Search for the cell housing the specified text and yield its (X, Y) center coordinate. 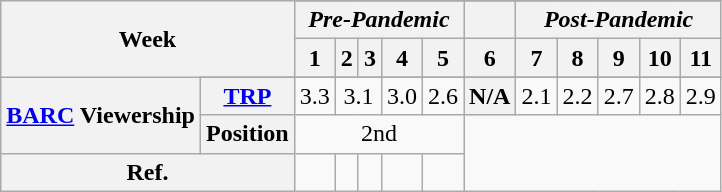
5 (444, 58)
2.6 (444, 96)
2nd (378, 134)
10 (660, 58)
2.1 (536, 96)
3.0 (402, 96)
8 (578, 58)
Post-Pandemic (618, 20)
4 (402, 58)
3 (370, 58)
2.8 (660, 96)
2 (346, 58)
7 (536, 58)
9 (618, 58)
N/A (490, 96)
TRP (248, 96)
Pre-Pandemic (378, 20)
3.3 (314, 96)
2.2 (578, 96)
2.9 (700, 96)
3.1 (358, 96)
Position (248, 134)
11 (700, 58)
6 (490, 58)
BARC Viewership (101, 115)
Ref. (148, 172)
1 (314, 58)
2.7 (618, 96)
Week (148, 39)
